Return (X, Y) of the center of cell containing provided text 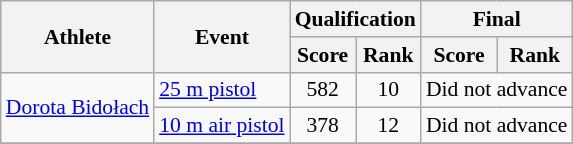
12 (388, 126)
582 (323, 90)
10 (388, 90)
Final (497, 19)
Event (222, 36)
25 m pistol (222, 90)
378 (323, 126)
Athlete (78, 36)
10 m air pistol (222, 126)
Dorota Bidołach (78, 108)
Qualification (356, 19)
